Find where the given text appears and provide that cell's center as (x, y) coordinate. 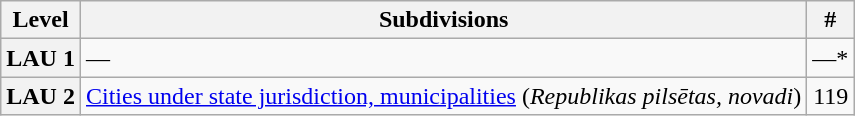
—* (830, 58)
Cities under state jurisdiction, municipalities (Republikas pilsētas, novadi) (443, 96)
— (443, 58)
# (830, 20)
Level (41, 20)
LAU 1 (41, 58)
Subdivisions (443, 20)
119 (830, 96)
LAU 2 (41, 96)
